Identify which cell holds the provided text, then report its [X, Y] central coordinate. 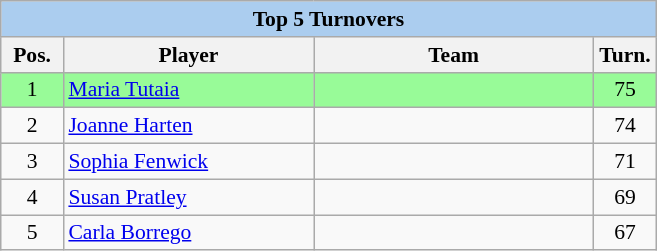
4 [32, 197]
Turn. [626, 55]
3 [32, 162]
Carla Borrego [188, 233]
75 [626, 90]
Pos. [32, 55]
Joanne Harten [188, 126]
2 [32, 126]
67 [626, 233]
Sophia Fenwick [188, 162]
5 [32, 233]
69 [626, 197]
71 [626, 162]
74 [626, 126]
Susan Pratley [188, 197]
1 [32, 90]
Maria Tutaia [188, 90]
Team [454, 55]
Top 5 Turnovers [329, 19]
Player [188, 55]
